For the text-containing cell, return its midpoint in (x, y) coordinate format. 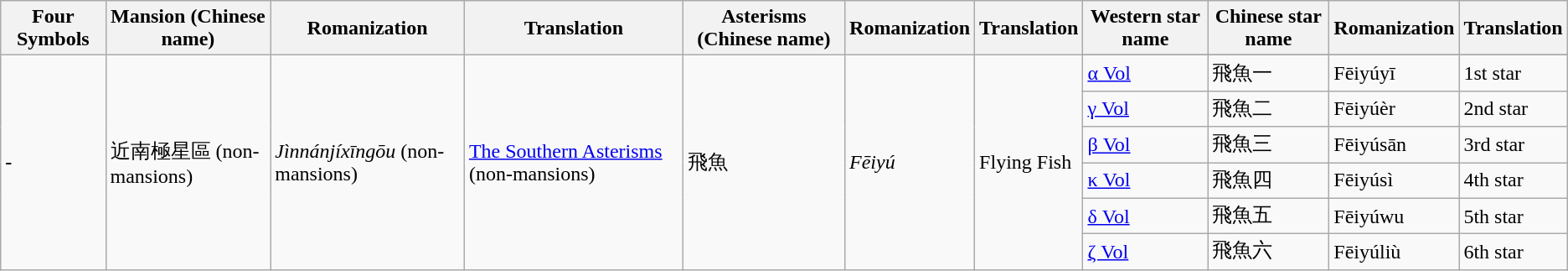
飛魚一 (1268, 74)
Fēiyúyī (1394, 74)
ζ Vol (1146, 252)
Fēiyúsān (1394, 144)
Fēiyú (910, 163)
α Vol (1146, 74)
飛魚四 (1268, 181)
Four Symbols (54, 29)
5th star (1513, 216)
δ Vol (1146, 216)
γ Vol (1146, 109)
Fēiyúwu (1394, 216)
飛魚五 (1268, 216)
β Vol (1146, 144)
- (54, 163)
飛魚六 (1268, 252)
Fēiyúliù (1394, 252)
近南極星區 (non-mansions) (188, 163)
Asterisms (Chinese name) (764, 29)
1st star (1513, 74)
Flying Fish (1029, 163)
Western star name (1146, 29)
Fēiyúèr (1394, 109)
Chinese star name (1268, 29)
飛魚三 (1268, 144)
Mansion (Chinese name) (188, 29)
2nd star (1513, 109)
6th star (1513, 252)
4th star (1513, 181)
κ Vol (1146, 181)
The Southern Asterisms (non-mansions) (573, 163)
Fēiyúsì (1394, 181)
3rd star (1513, 144)
飛魚 (764, 163)
Jìnnánjíxīngōu (non-mansions) (368, 163)
飛魚二 (1268, 109)
